Determine the (x, y) coordinate at the center of the cell enclosing the given text.  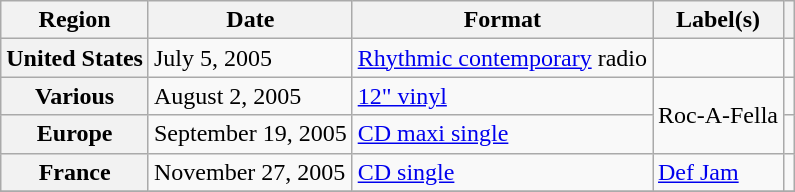
Europe (75, 134)
Format (502, 20)
Rhythmic contemporary radio (502, 58)
November 27, 2005 (250, 172)
Roc-A-Fella (718, 115)
Def Jam (718, 172)
September 19, 2005 (250, 134)
Region (75, 20)
Date (250, 20)
Various (75, 96)
July 5, 2005 (250, 58)
Label(s) (718, 20)
12" vinyl (502, 96)
August 2, 2005 (250, 96)
CD single (502, 172)
CD maxi single (502, 134)
United States (75, 58)
France (75, 172)
